Return [x, y] of the center of cell containing provided text 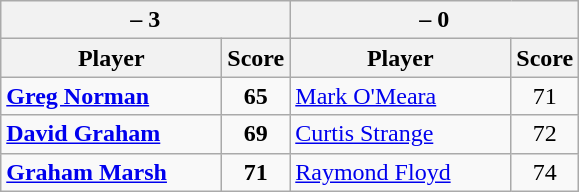
Curtis Strange [400, 134]
Greg Norman [112, 96]
74 [545, 172]
David Graham [112, 134]
Raymond Floyd [400, 172]
Mark O'Meara [400, 96]
– 3 [146, 20]
72 [545, 134]
– 0 [434, 20]
69 [256, 134]
Graham Marsh [112, 172]
65 [256, 96]
